Extract the [x, y] coordinate from the center of the cell holding the provided text.  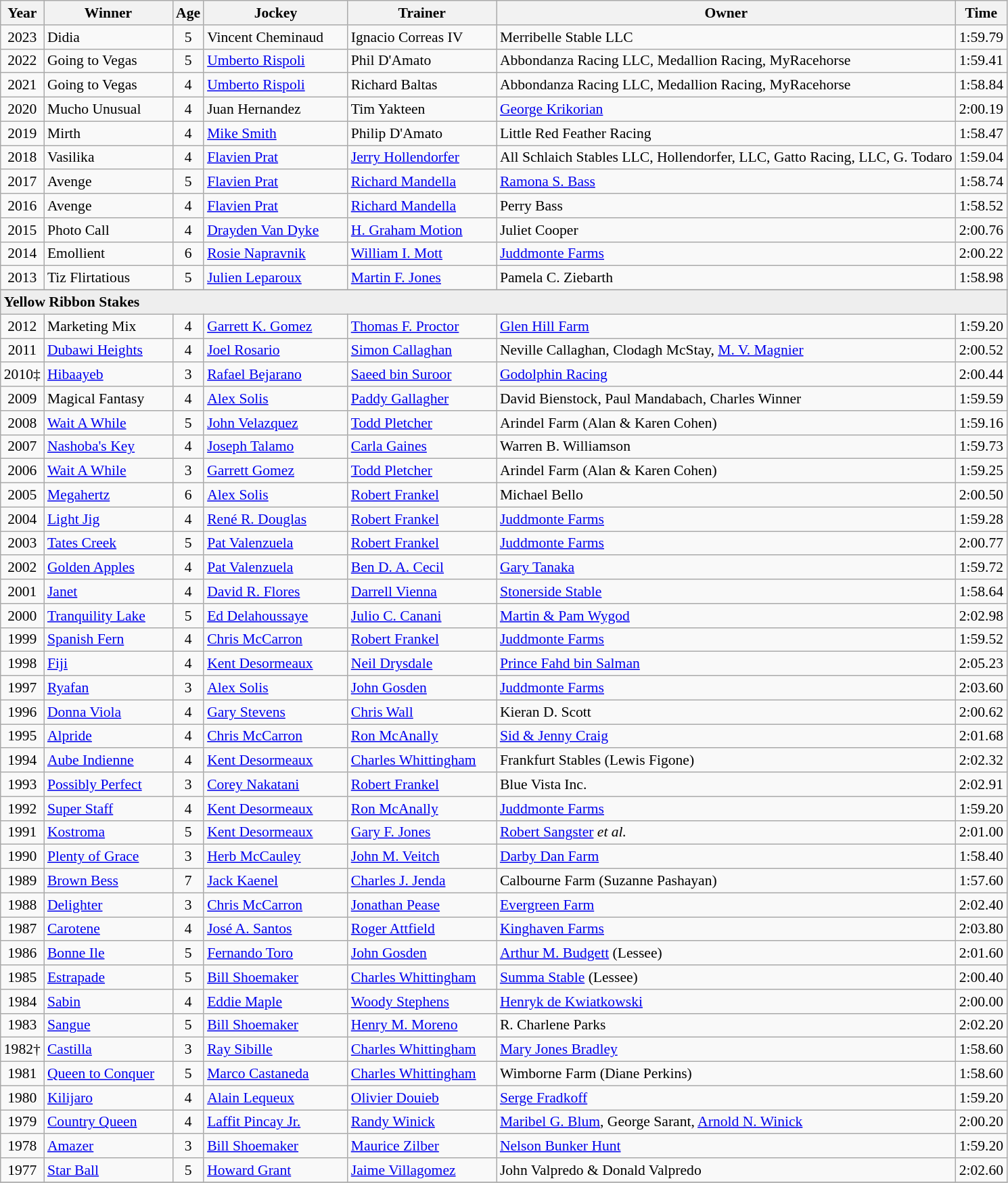
Olivier Douieb [422, 1098]
Perry Bass [727, 206]
Carla Gaines [422, 447]
1995 [22, 736]
Sabin [108, 1002]
Evergreen Farm [727, 905]
1981 [22, 1074]
1986 [22, 954]
John Valpredo & Donald Valpredo [727, 1170]
Castilla [108, 1050]
1983 [22, 1025]
2:00.62 [981, 712]
1991 [22, 832]
Year [22, 13]
Jonathan Pease [422, 905]
Joel Rosario [276, 351]
Thomas F. Proctor [422, 326]
Trainer [422, 13]
Merribelle Stable LLC [727, 37]
Dubawi Heights [108, 351]
1:59.52 [981, 640]
2:00.76 [981, 230]
Ed Delahoussaye [276, 616]
2:00.52 [981, 351]
Delighter [108, 905]
David Bienstock, Paul Mandabach, Charles Winner [727, 399]
1982† [22, 1050]
Mucho Unusual [108, 110]
Bonne Ile [108, 954]
Yellow Ribbon Stakes [503, 303]
Didia [108, 37]
2018 [22, 158]
1993 [22, 784]
Queen to Conquer [108, 1074]
Ben D. A. Cecil [422, 568]
2:00.77 [981, 543]
2019 [22, 133]
Eddie Maple [276, 1002]
Phil D'Amato [422, 61]
1988 [22, 905]
2003 [22, 543]
Spanish Fern [108, 640]
Stonerside Stable [727, 591]
2:01.60 [981, 954]
R. Charlene Parks [727, 1025]
1980 [22, 1098]
Herb McCauley [276, 857]
Summa Stable (Lessee) [727, 977]
Sangue [108, 1025]
Darby Dan Farm [727, 857]
2:02.40 [981, 905]
1992 [22, 809]
Serge Fradkoff [727, 1098]
George Krikorian [727, 110]
John M. Veitch [422, 857]
2:00.19 [981, 110]
Chris Wall [422, 712]
Maribel G. Blum, George Sarant, Arnold N. Winick [727, 1122]
Michael Bello [727, 495]
1:59.28 [981, 519]
Drayden Van Dyke [276, 230]
2:05.23 [981, 664]
Joseph Talamo [276, 447]
Neville Callaghan, Clodagh McStay, M. V. Magnier [727, 351]
2:02.20 [981, 1025]
Mary Jones Bradley [727, 1050]
Tates Creek [108, 543]
Janet [108, 591]
1:58.64 [981, 591]
Garrett K. Gomez [276, 326]
2:02.98 [981, 616]
Amazer [108, 1146]
Arthur M. Budgett (Lessee) [727, 954]
2002 [22, 568]
Time [981, 13]
Golden Apples [108, 568]
2014 [22, 254]
2011 [22, 351]
2:03.80 [981, 929]
2021 [22, 85]
2010‡ [22, 375]
Paddy Gallagher [422, 399]
Julien Leparoux [276, 278]
1:59.16 [981, 423]
2:00.00 [981, 1002]
Martin & Pam Wygod [727, 616]
1:59.04 [981, 158]
Wimborne Farm (Diane Perkins) [727, 1074]
Randy Winick [422, 1122]
2:00.40 [981, 977]
Carotene [108, 929]
1994 [22, 761]
Little Red Feather Racing [727, 133]
2:02.91 [981, 784]
Calbourne Farm (Suzanne Pashayan) [727, 881]
1984 [22, 1002]
Kieran D. Scott [727, 712]
Tim Yakteen [422, 110]
2:00.22 [981, 254]
Gary F. Jones [422, 832]
2017 [22, 182]
1:58.98 [981, 278]
Martin F. Jones [422, 278]
1979 [22, 1122]
Richard Baltas [422, 85]
Gary Tanaka [727, 568]
1:59.73 [981, 447]
All Schlaich Stables LLC, Hollendorfer, LLC, Gatto Racing, LLC, G. Todaro [727, 158]
1:58.40 [981, 857]
Tranquility Lake [108, 616]
2015 [22, 230]
Emollient [108, 254]
Woody Stephens [422, 1002]
David R. Flores [276, 591]
Neil Drysdale [422, 664]
2005 [22, 495]
Tiz Flirtatious [108, 278]
Alain Lequeux [276, 1098]
Juan Hernandez [276, 110]
Frankfurt Stables (Lewis Figone) [727, 761]
2023 [22, 37]
1978 [22, 1146]
1989 [22, 881]
Sid & Jenny Craig [727, 736]
Henry M. Moreno [422, 1025]
John Velazquez [276, 423]
2012 [22, 326]
Vasilika [108, 158]
José A. Santos [276, 929]
Jack Kaenel [276, 881]
William I. Mott [422, 254]
1:59.59 [981, 399]
Rosie Napravnik [276, 254]
Alpride [108, 736]
1:59.25 [981, 471]
Glen Hill Farm [727, 326]
René R. Douglas [276, 519]
Howard Grant [276, 1170]
Kinghaven Farms [727, 929]
Fiji [108, 664]
1997 [22, 688]
Rafael Bejarano [276, 375]
Marketing Mix [108, 326]
2:01.68 [981, 736]
1:59.72 [981, 568]
1977 [22, 1170]
Estrapade [108, 977]
Nelson Bunker Hunt [727, 1146]
Possibly Perfect [108, 784]
2:00.50 [981, 495]
Megahertz [108, 495]
Darrell Vienna [422, 591]
Star Ball [108, 1170]
2006 [22, 471]
Blue Vista Inc. [727, 784]
1:58.47 [981, 133]
Warren B. Williamson [727, 447]
Country Queen [108, 1122]
Brown Bess [108, 881]
Light Jig [108, 519]
Nashoba's Key [108, 447]
Maurice Zilber [422, 1146]
Kilijaro [108, 1098]
Jerry Hollendorfer [422, 158]
Corey Nakatani [276, 784]
1998 [22, 664]
2008 [22, 423]
Henryk de Kwiatkowski [727, 1002]
Charles J. Jenda [422, 881]
2:02.32 [981, 761]
H. Graham Motion [422, 230]
2020 [22, 110]
2004 [22, 519]
Ryafan [108, 688]
Simon Callaghan [422, 351]
Ray Sibille [276, 1050]
Marco Castaneda [276, 1074]
7 [188, 881]
2022 [22, 61]
1990 [22, 857]
2:00.20 [981, 1122]
Owner [727, 13]
2000 [22, 616]
Philip D'Amato [422, 133]
1:57.60 [981, 881]
2:01.00 [981, 832]
Julio C. Canani [422, 616]
1987 [22, 929]
Aube Indienne [108, 761]
Saeed bin Suroor [422, 375]
Robert Sangster et al. [727, 832]
1:58.74 [981, 182]
Jockey [276, 13]
2001 [22, 591]
Kostroma [108, 832]
Magical Fantasy [108, 399]
1996 [22, 712]
Fernando Toro [276, 954]
Roger Attfield [422, 929]
Vincent Cheminaud [276, 37]
Super Staff [108, 809]
Juliet Cooper [727, 230]
2009 [22, 399]
Godolphin Racing [727, 375]
Ignacio Correas IV [422, 37]
1:58.84 [981, 85]
2:00.44 [981, 375]
2:03.60 [981, 688]
Hibaayeb [108, 375]
1985 [22, 977]
2:02.60 [981, 1170]
Donna Viola [108, 712]
Mike Smith [276, 133]
Garrett Gomez [276, 471]
Gary Stevens [276, 712]
Jaime Villagomez [422, 1170]
Pamela C. Ziebarth [727, 278]
2016 [22, 206]
Plenty of Grace [108, 857]
Ramona S. Bass [727, 182]
Winner [108, 13]
1999 [22, 640]
2007 [22, 447]
2013 [22, 278]
Mirth [108, 133]
Prince Fahd bin Salman [727, 664]
Laffit Pincay Jr. [276, 1122]
1:59.41 [981, 61]
Photo Call [108, 230]
1:59.79 [981, 37]
Age [188, 13]
1:58.52 [981, 206]
